Output the (x, y) coordinate of the center of the cell containing the given text.  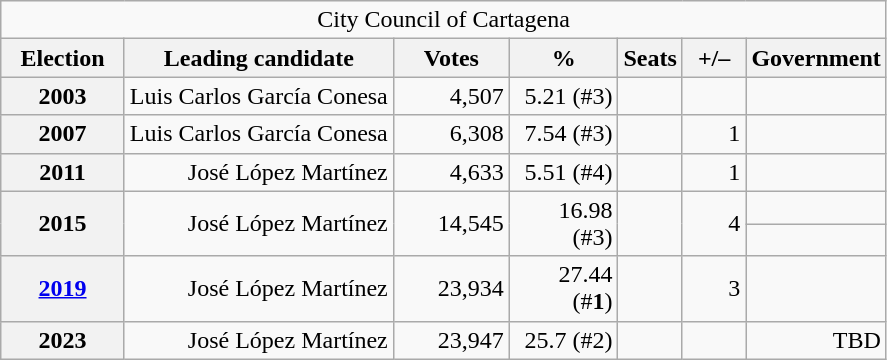
5.21 (#3) (564, 96)
6,308 (451, 134)
Government (816, 58)
2019 (63, 288)
2011 (63, 172)
27.44 (#1) (564, 288)
2007 (63, 134)
City Council of Cartagena (444, 20)
4 (714, 224)
23,947 (451, 340)
Seats (650, 58)
16.98 (#3) (564, 224)
4,507 (451, 96)
4,633 (451, 172)
2003 (63, 96)
23,934 (451, 288)
% (564, 58)
2015 (63, 224)
+/– (714, 58)
Election (63, 58)
7.54 (#3) (564, 134)
25.7 (#2) (564, 340)
3 (714, 288)
5.51 (#4) (564, 172)
14,545 (451, 224)
TBD (816, 340)
Votes (451, 58)
Leading candidate (258, 58)
2023 (63, 340)
